Pinpoint the cell where the given text exists, returning its [x, y] midpoint coordinate. 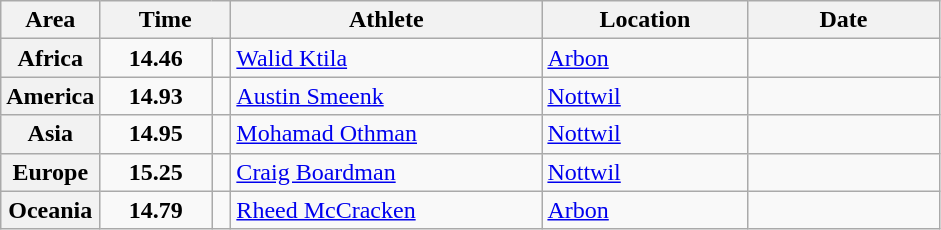
15.25 [156, 172]
Walid Ktila [386, 58]
Rheed McCracken [386, 210]
Area [50, 20]
Europe [50, 172]
Athlete [386, 20]
Africa [50, 58]
14.93 [156, 96]
Austin Smeenk [386, 96]
Mohamad Othman [386, 134]
America [50, 96]
Date [844, 20]
Location [645, 20]
Asia [50, 134]
Craig Boardman [386, 172]
14.79 [156, 210]
Oceania [50, 210]
14.95 [156, 134]
Time [166, 20]
14.46 [156, 58]
